Return the [x, y] coordinate for the center point of the cell that contains the specified text.  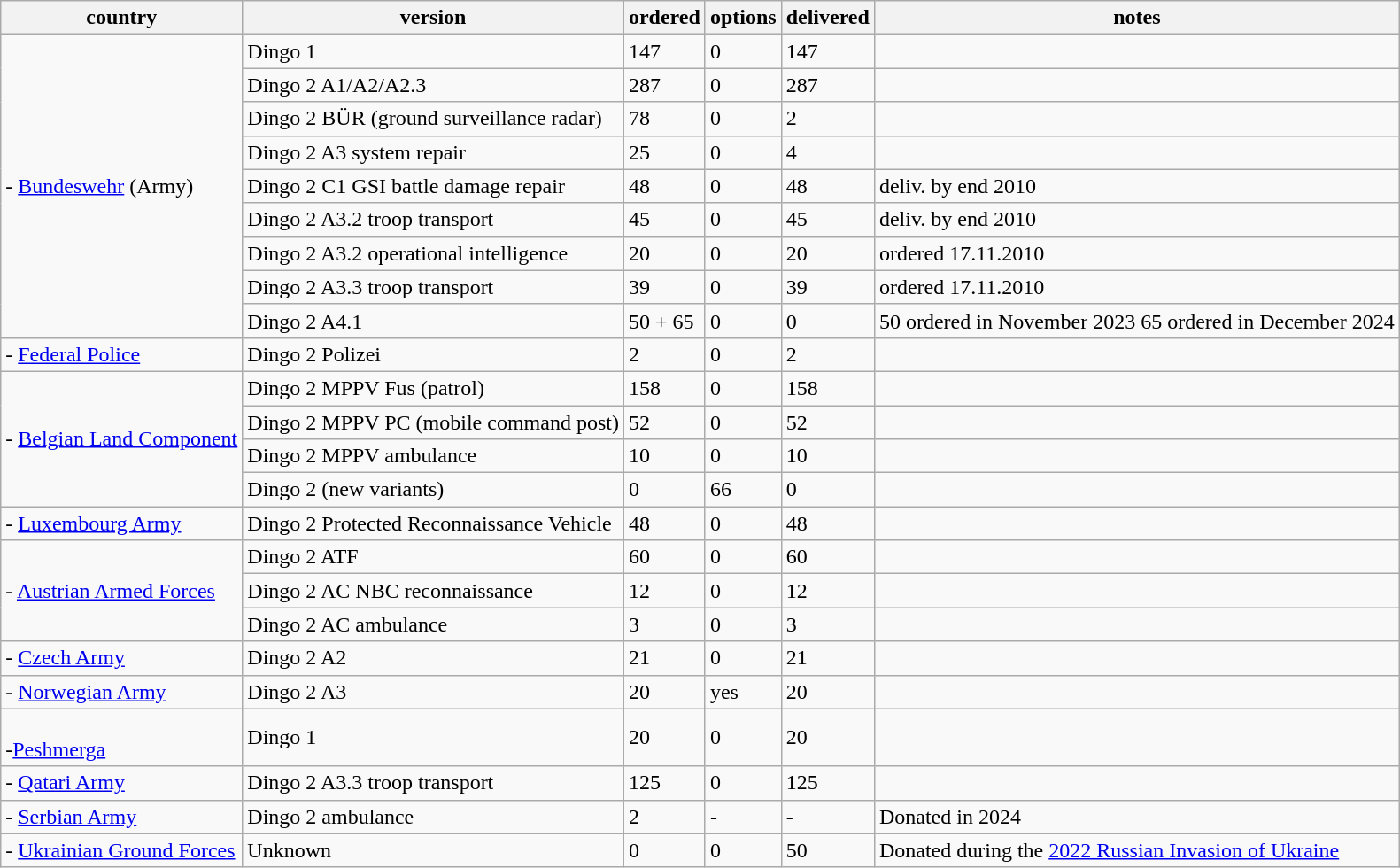
Dingo 2 ATF [434, 557]
Dingo 2 AC ambulance [434, 624]
78 [664, 119]
Dingo 2 MPPV ambulance [434, 456]
Dingo 2 Polizei [434, 354]
- Federal Police [122, 354]
country [122, 18]
Dingo 2 A2 [434, 658]
Dingo 2 A3.2 troop transport [434, 220]
50 ordered in November 2023 65 ordered in December 2024 [1137, 321]
ordered [664, 18]
- Qatari Army [122, 783]
notes [1137, 18]
25 [664, 152]
version [434, 18]
Dingo 2 A3 system repair [434, 152]
Dingo 2 MPPV Fus (patrol) [434, 388]
Donated during the 2022 Russian Invasion of Ukraine [1137, 850]
Dingo 2 Protected Reconnaissance Vehicle [434, 523]
Dingo 2 A3.2 operational intelligence [434, 253]
66 [743, 490]
Donated in 2024 [1137, 817]
Dingo 2 ambulance [434, 817]
- Luxembourg Army [122, 523]
4 [827, 152]
Unknown [434, 850]
delivered [827, 18]
- Norwegian Army [122, 692]
-Peshmerga [122, 737]
Dingo 2 MPPV PC (mobile command post) [434, 422]
- Bundeswehr (Army) [122, 186]
Dingo 2 A1/A2/A2.3 [434, 85]
Dingo 2 C1 GSI battle damage repair [434, 186]
50 + 65 [664, 321]
- Serbian Army [122, 817]
- Austrian Armed Forces [122, 591]
- Czech Army [122, 658]
- Belgian Land Component [122, 438]
Dingo 2 A4.1 [434, 321]
50 [827, 850]
options [743, 18]
Dingo 2 (new variants) [434, 490]
Dingo 2 BÜR (ground surveillance radar) [434, 119]
yes [743, 692]
Dingo 2 A3 [434, 692]
Dingo 2 AC NBC reconnaissance [434, 591]
- Ukrainian Ground Forces [122, 850]
